Extract the (X, Y) coordinate from the center of the cell holding the provided text.  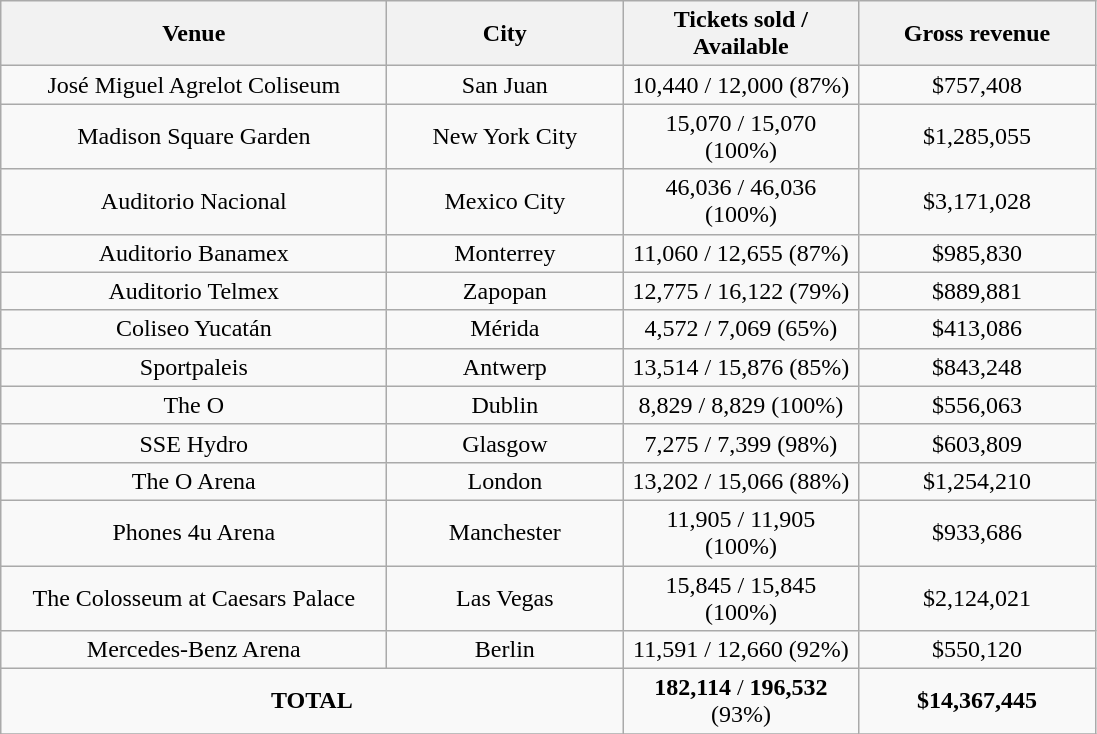
15,845 / 15,845 (100%) (741, 598)
Auditorio Nacional (194, 202)
8,829 / 8,829 (100%) (741, 405)
$2,124,021 (977, 598)
Mexico City (505, 202)
46,036 / 46,036 (100%) (741, 202)
Auditorio Banamex (194, 253)
London (505, 481)
$14,367,445 (977, 702)
$1,285,055 (977, 136)
SSE Hydro (194, 443)
13,202 / 15,066 (88%) (741, 481)
15,070 / 15,070 (100%) (741, 136)
New York City (505, 136)
Phones 4u Arena (194, 532)
$933,686 (977, 532)
$550,120 (977, 650)
Madison Square Garden (194, 136)
11,905 / 11,905 (100%) (741, 532)
San Juan (505, 85)
11,591 / 12,660 (92%) (741, 650)
Venue (194, 34)
Tickets sold / Available (741, 34)
José Miguel Agrelot Coliseum (194, 85)
7,275 / 7,399 (98%) (741, 443)
$889,881 (977, 291)
4,572 / 7,069 (65%) (741, 329)
$1,254,210 (977, 481)
Dublin (505, 405)
Mercedes-Benz Arena (194, 650)
Auditorio Telmex (194, 291)
Sportpaleis (194, 367)
$413,086 (977, 329)
Berlin (505, 650)
13,514 / 15,876 (85%) (741, 367)
Las Vegas (505, 598)
10,440 / 12,000 (87%) (741, 85)
$757,408 (977, 85)
$843,248 (977, 367)
The Colosseum at Caesars Palace (194, 598)
$603,809 (977, 443)
Coliseo Yucatán (194, 329)
$556,063 (977, 405)
City (505, 34)
Monterrey (505, 253)
$3,171,028 (977, 202)
Antwerp (505, 367)
The O Arena (194, 481)
Manchester (505, 532)
12,775 / 16,122 (79%) (741, 291)
The O (194, 405)
Gross revenue (977, 34)
11,060 / 12,655 (87%) (741, 253)
Zapopan (505, 291)
Glasgow (505, 443)
Mérida (505, 329)
TOTAL (312, 702)
182,114 / 196,532 (93%) (741, 702)
$985,830 (977, 253)
